Search for the cell housing the specified text and yield its (X, Y) center coordinate. 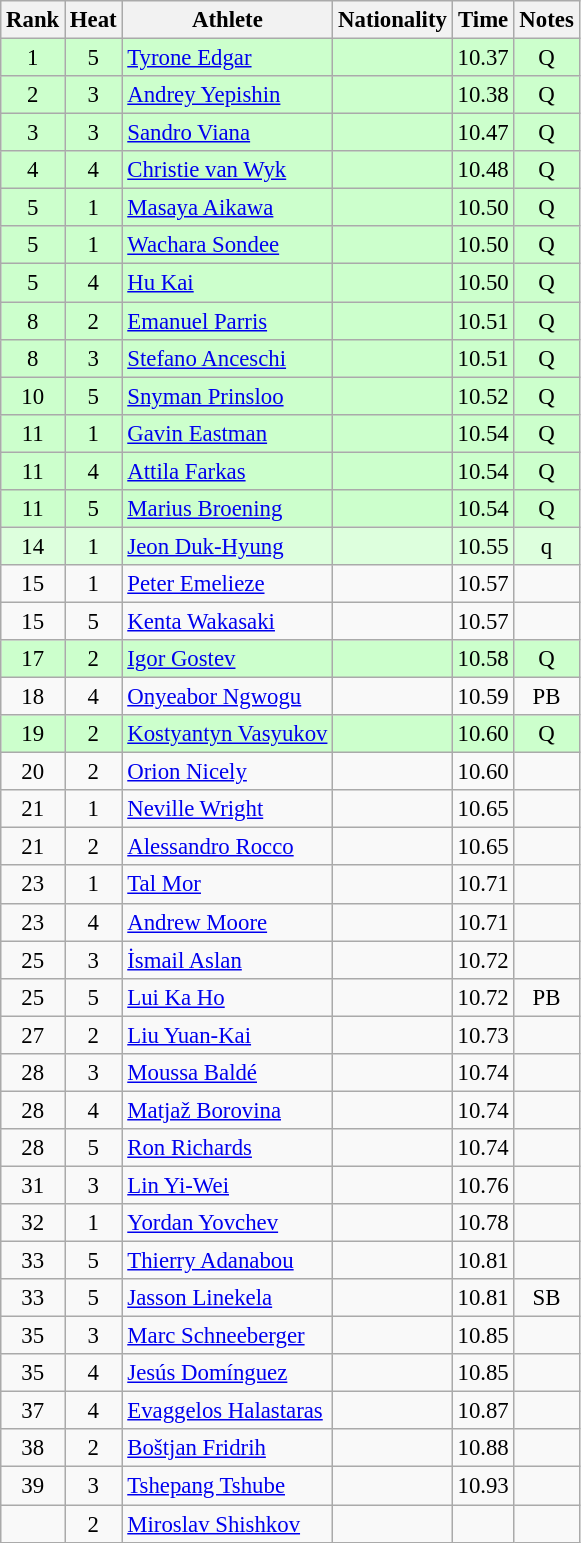
Peter Emelieze (228, 584)
10.55 (483, 546)
Notes (546, 20)
Miroslav Shishkov (228, 1524)
20 (33, 772)
Tyrone Edgar (228, 58)
Sandro Viana (228, 133)
Lui Ka Ho (228, 997)
Attila Farkas (228, 471)
Neville Wright (228, 809)
Lin Yi-Wei (228, 1185)
38 (33, 1449)
39 (33, 1486)
10.87 (483, 1411)
Andrey Yepishin (228, 95)
Snyman Prinsloo (228, 396)
Thierry Adanabou (228, 1261)
Heat (94, 20)
Igor Gostev (228, 659)
Tshepang Tshube (228, 1486)
Jesús Domínguez (228, 1373)
10.76 (483, 1185)
19 (33, 734)
10.37 (483, 58)
Jeon Duk-Hyung (228, 546)
Stefano Anceschi (228, 358)
Gavin Eastman (228, 433)
10.47 (483, 133)
Kenta Wakasaki (228, 621)
10.38 (483, 95)
Boštjan Fridrih (228, 1449)
Time (483, 20)
Liu Yuan-Kai (228, 1035)
Wachara Sondee (228, 245)
Marius Broening (228, 509)
27 (33, 1035)
SB (546, 1298)
10.93 (483, 1486)
31 (33, 1185)
Rank (33, 20)
Christie van Wyk (228, 170)
Jasson Linekela (228, 1298)
İsmail Aslan (228, 960)
Orion Nicely (228, 772)
Hu Kai (228, 283)
Masaya Aikawa (228, 208)
q (546, 546)
Nationality (392, 20)
Athlete (228, 20)
10.78 (483, 1223)
Ron Richards (228, 1148)
17 (33, 659)
Moussa Baldé (228, 1073)
37 (33, 1411)
Andrew Moore (228, 922)
10.88 (483, 1449)
18 (33, 697)
10.48 (483, 170)
Marc Schneeberger (228, 1336)
10.73 (483, 1035)
Onyeabor Ngwogu (228, 697)
Emanuel Parris (228, 321)
32 (33, 1223)
14 (33, 546)
Tal Mor (228, 885)
Evaggelos Halastaras (228, 1411)
10.59 (483, 697)
Yordan Yovchev (228, 1223)
10.58 (483, 659)
10.52 (483, 396)
Alessandro Rocco (228, 847)
10 (33, 396)
Matjaž Borovina (228, 1110)
Kostyantyn Vasyukov (228, 734)
